Locate the cell with the specified text and output its (X, Y) center coordinate. 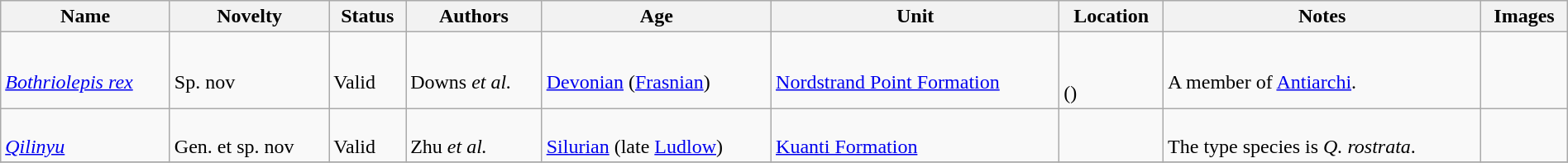
Age (657, 17)
() (1111, 70)
Nordstrand Point Formation (915, 70)
Downs et al. (475, 70)
Name (86, 17)
Status (367, 17)
Authors (475, 17)
Silurian (late Ludlow) (657, 136)
A member of Antiarchi. (1322, 70)
Images (1524, 17)
Bothriolepis rex (86, 70)
Notes (1322, 17)
Devonian (Frasnian) (657, 70)
Sp. nov (249, 70)
The type species is Q. rostrata. (1322, 136)
Qilinyu (86, 136)
Unit (915, 17)
Location (1111, 17)
Zhu et al. (475, 136)
Novelty (249, 17)
Gen. et sp. nov (249, 136)
Kuanti Formation (915, 136)
